Search for the cell housing the specified text and yield its [x, y] center coordinate. 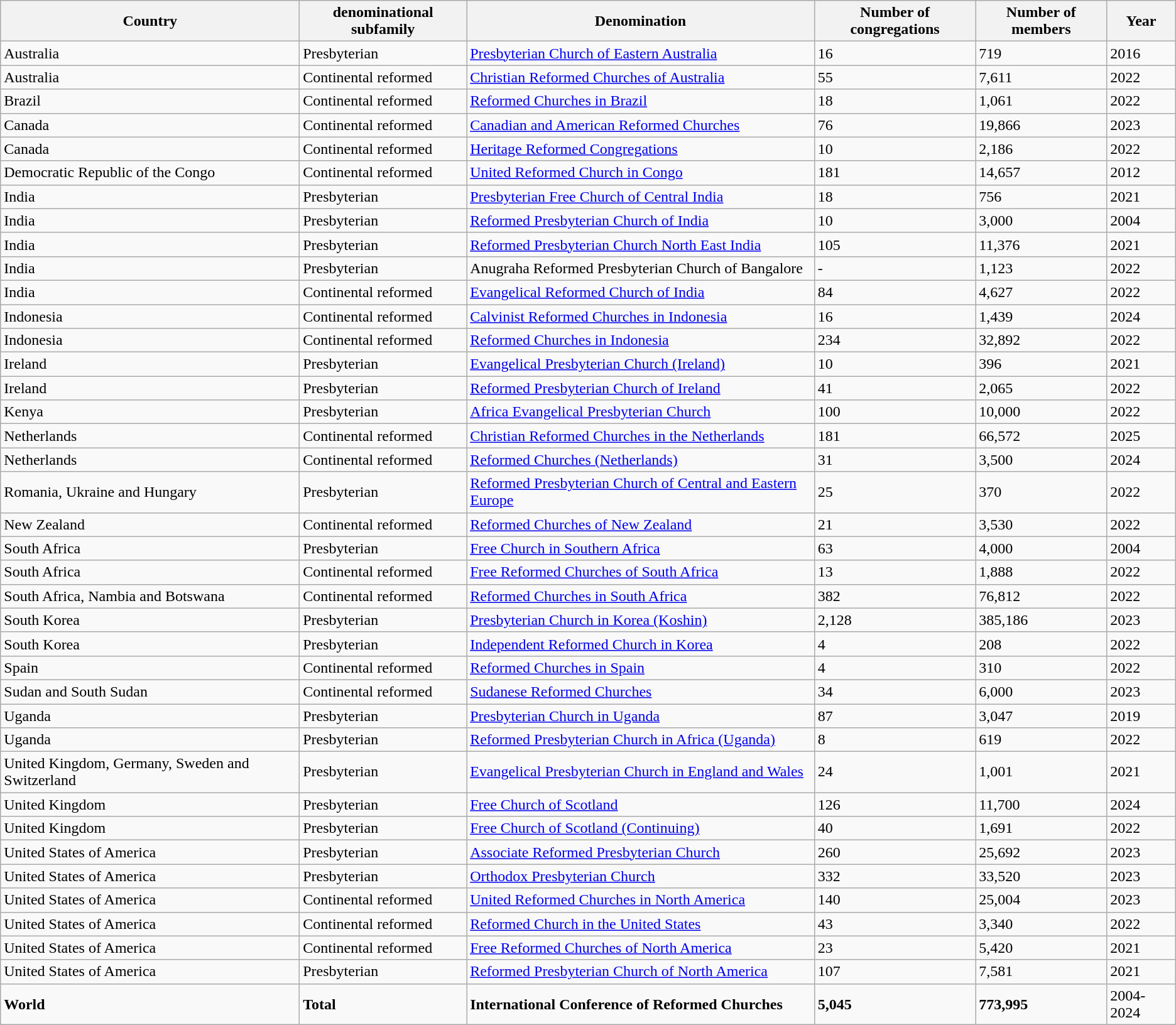
Evangelical Reformed Church of India [641, 292]
Reformed Presbyterian Church North East India [641, 244]
3,500 [1042, 460]
105 [895, 244]
208 [1042, 644]
34 [895, 691]
Denomination [641, 21]
55 [895, 77]
2,065 [1042, 388]
Heritage Reformed Congregations [641, 149]
Presbyterian Church in Uganda [641, 715]
13 [895, 572]
1,888 [1042, 572]
2025 [1141, 436]
66,572 [1042, 436]
7,581 [1042, 972]
United Reformed Church in Congo [641, 173]
396 [1042, 364]
Reformed Presbyterian Church in Africa (Uganda) [641, 740]
1,001 [1042, 773]
1,123 [1042, 268]
260 [895, 852]
41 [895, 388]
Reformed Presbyterian Church of Central and Eastern Europe [641, 492]
8 [895, 740]
2,128 [895, 620]
3,047 [1042, 715]
332 [895, 876]
Free Church of Scotland [641, 805]
21 [895, 524]
140 [895, 900]
Reformed Presbyterian Church of India [641, 220]
2,186 [1042, 149]
25,692 [1042, 852]
7,611 [1042, 77]
2012 [1141, 173]
Kenya [150, 412]
Free Church in Southern Africa [641, 548]
126 [895, 805]
Free Church of Scotland (Continuing) [641, 828]
43 [895, 924]
76,812 [1042, 596]
2016 [1141, 53]
32,892 [1042, 340]
4,000 [1042, 548]
New Zealand [150, 524]
25 [895, 492]
United Kingdom, Germany, Sweden and Switzerland [150, 773]
Reformed Churches in Indonesia [641, 340]
Year [1141, 21]
3,530 [1042, 524]
Orthodox Presbyterian Church [641, 876]
Christian Reformed Churches of Australia [641, 77]
773,995 [1042, 1004]
Total [383, 1004]
Number of members [1042, 21]
United Reformed Churches in North America [641, 900]
Democratic Republic of the Congo [150, 173]
Reformed Presbyterian Church of North America [641, 972]
24 [895, 773]
Calvinist Reformed Churches in Indonesia [641, 316]
Reformed Churches in South Africa [641, 596]
25,004 [1042, 900]
Reformed Churches in Spain [641, 668]
63 [895, 548]
Evangelical Presbyterian Church (Ireland) [641, 364]
310 [1042, 668]
385,186 [1042, 620]
107 [895, 972]
International Conference of Reformed Churches [641, 1004]
19,866 [1042, 125]
Sudanese Reformed Churches [641, 691]
Anugraha Reformed Presbyterian Church of Bangalore [641, 268]
Romania, Ukraine and Hungary [150, 492]
10,000 [1042, 412]
76 [895, 125]
Christian Reformed Churches in the Netherlands [641, 436]
1,439 [1042, 316]
2004-2024 [1141, 1004]
3,000 [1042, 220]
Sudan and South Sudan [150, 691]
Reformed Churches (Netherlands) [641, 460]
87 [895, 715]
Reformed Presbyterian Church of Ireland [641, 388]
1,061 [1042, 101]
Evangelical Presbyterian Church in England and Wales [641, 773]
382 [895, 596]
1,691 [1042, 828]
Reformed Churches in Brazil [641, 101]
5,420 [1042, 948]
84 [895, 292]
Country [150, 21]
Presbyterian Church of Eastern Australia [641, 53]
World [150, 1004]
denominational subfamily [383, 21]
Spain [150, 668]
100 [895, 412]
23 [895, 948]
Number of congregations [895, 21]
40 [895, 828]
Brazil [150, 101]
Reformed Church in the United States [641, 924]
370 [1042, 492]
14,657 [1042, 173]
33,520 [1042, 876]
756 [1042, 197]
3,340 [1042, 924]
Presbyterian Free Church of Central India [641, 197]
Free Reformed Churches of North America [641, 948]
Canadian and American Reformed Churches [641, 125]
719 [1042, 53]
Associate Reformed Presbyterian Church [641, 852]
11,700 [1042, 805]
Free Reformed Churches of South Africa [641, 572]
Reformed Churches of New Zealand [641, 524]
31 [895, 460]
Presbyterian Church in Korea (Koshin) [641, 620]
234 [895, 340]
Independent Reformed Church in Korea [641, 644]
Africa Evangelical Presbyterian Church [641, 412]
2019 [1141, 715]
4,627 [1042, 292]
619 [1042, 740]
11,376 [1042, 244]
6,000 [1042, 691]
5,045 [895, 1004]
- [895, 268]
South Africa, Nambia and Botswana [150, 596]
